Determine the (x, y) coordinate at the center of the cell enclosing the given text.  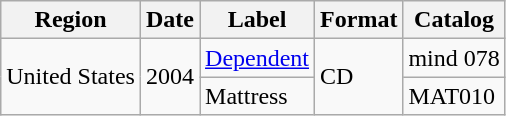
Mattress (258, 96)
Catalog (454, 20)
Label (258, 20)
2004 (170, 77)
Dependent (258, 58)
CD (359, 77)
MAT010 (454, 96)
Region (71, 20)
mind 078 (454, 58)
Date (170, 20)
United States (71, 77)
Format (359, 20)
